Scan for the cell matching the given text and deliver its (x, y) coordinate at center. 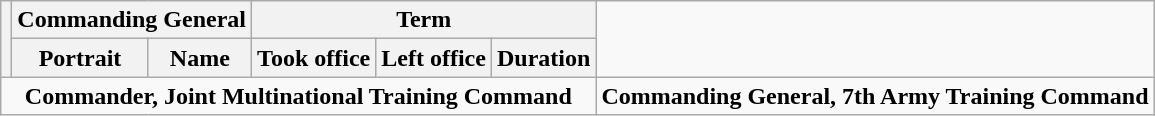
Left office (434, 58)
Commanding General, 7th Army Training Command (875, 96)
Commander, Joint Multinational Training Command (298, 96)
Name (200, 58)
Portrait (80, 58)
Took office (314, 58)
Commanding General (132, 20)
Duration (543, 58)
Term (424, 20)
